Provide the [X, Y] coordinate of the cell's center where the given text is located.  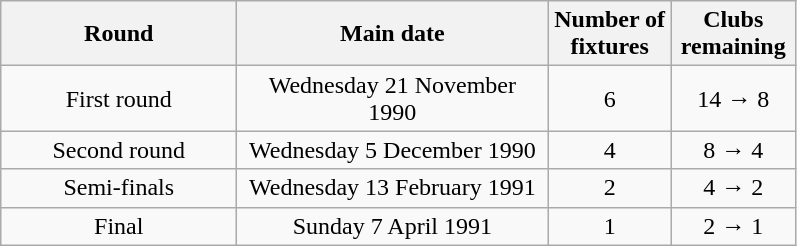
Final [119, 226]
Wednesday 5 December 1990 [392, 150]
8 → 4 [733, 150]
Wednesday 13 February 1991 [392, 188]
Sunday 7 April 1991 [392, 226]
6 [610, 98]
Wednesday 21 November 1990 [392, 98]
1 [610, 226]
4 [610, 150]
Semi-finals [119, 188]
2 [610, 188]
2 → 1 [733, 226]
Round [119, 34]
Number of fixtures [610, 34]
Clubs remaining [733, 34]
Main date [392, 34]
Second round [119, 150]
14 → 8 [733, 98]
First round [119, 98]
4 → 2 [733, 188]
